For the text-containing cell, return its midpoint in [X, Y] coordinate format. 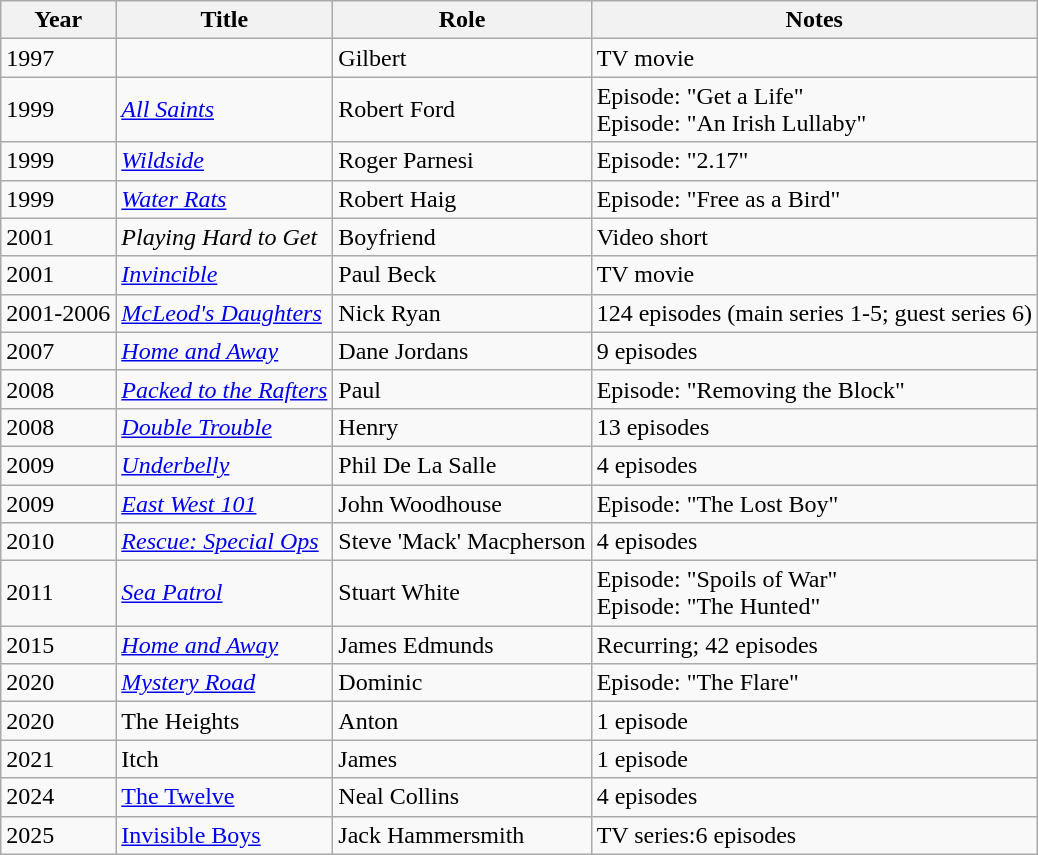
Underbelly [224, 465]
2011 [58, 594]
Robert Haig [462, 199]
Invincible [224, 275]
Sea Patrol [224, 594]
Robert Ford [462, 110]
Roger Parnesi [462, 161]
Anton [462, 721]
Notes [814, 20]
Itch [224, 759]
Water Rats [224, 199]
James [462, 759]
Episode: "The Flare" [814, 683]
Invisible Boys [224, 835]
2010 [58, 542]
Video short [814, 237]
Henry [462, 427]
Mystery Road [224, 683]
1997 [58, 58]
Gilbert [462, 58]
Role [462, 20]
2021 [58, 759]
Year [58, 20]
Wildside [224, 161]
John Woodhouse [462, 503]
TV series:6 episodes [814, 835]
124 episodes (main series 1-5; guest series 6) [814, 313]
Episode: "2.17" [814, 161]
All Saints [224, 110]
Neal Collins [462, 797]
Episode: "Spoils of War"Episode: "The Hunted" [814, 594]
13 episodes [814, 427]
Stuart White [462, 594]
The Heights [224, 721]
2015 [58, 645]
East West 101 [224, 503]
Episode: "Get a Life"Episode: "An Irish Lullaby" [814, 110]
Episode: "Free as a Bird" [814, 199]
Packed to the Rafters [224, 389]
Paul [462, 389]
Episode: "Removing the Block" [814, 389]
Phil De La Salle [462, 465]
Nick Ryan [462, 313]
9 episodes [814, 351]
The Twelve [224, 797]
Dane Jordans [462, 351]
2001-2006 [58, 313]
Paul Beck [462, 275]
Dominic [462, 683]
Recurring; 42 episodes [814, 645]
Episode: "The Lost Boy" [814, 503]
McLeod's Daughters [224, 313]
James Edmunds [462, 645]
2025 [58, 835]
Double Trouble [224, 427]
Boyfriend [462, 237]
Playing Hard to Get [224, 237]
Title [224, 20]
2007 [58, 351]
Jack Hammersmith [462, 835]
2024 [58, 797]
Steve 'Mack' Macpherson [462, 542]
Rescue: Special Ops [224, 542]
